Search for the cell housing the specified text and yield its [X, Y] center coordinate. 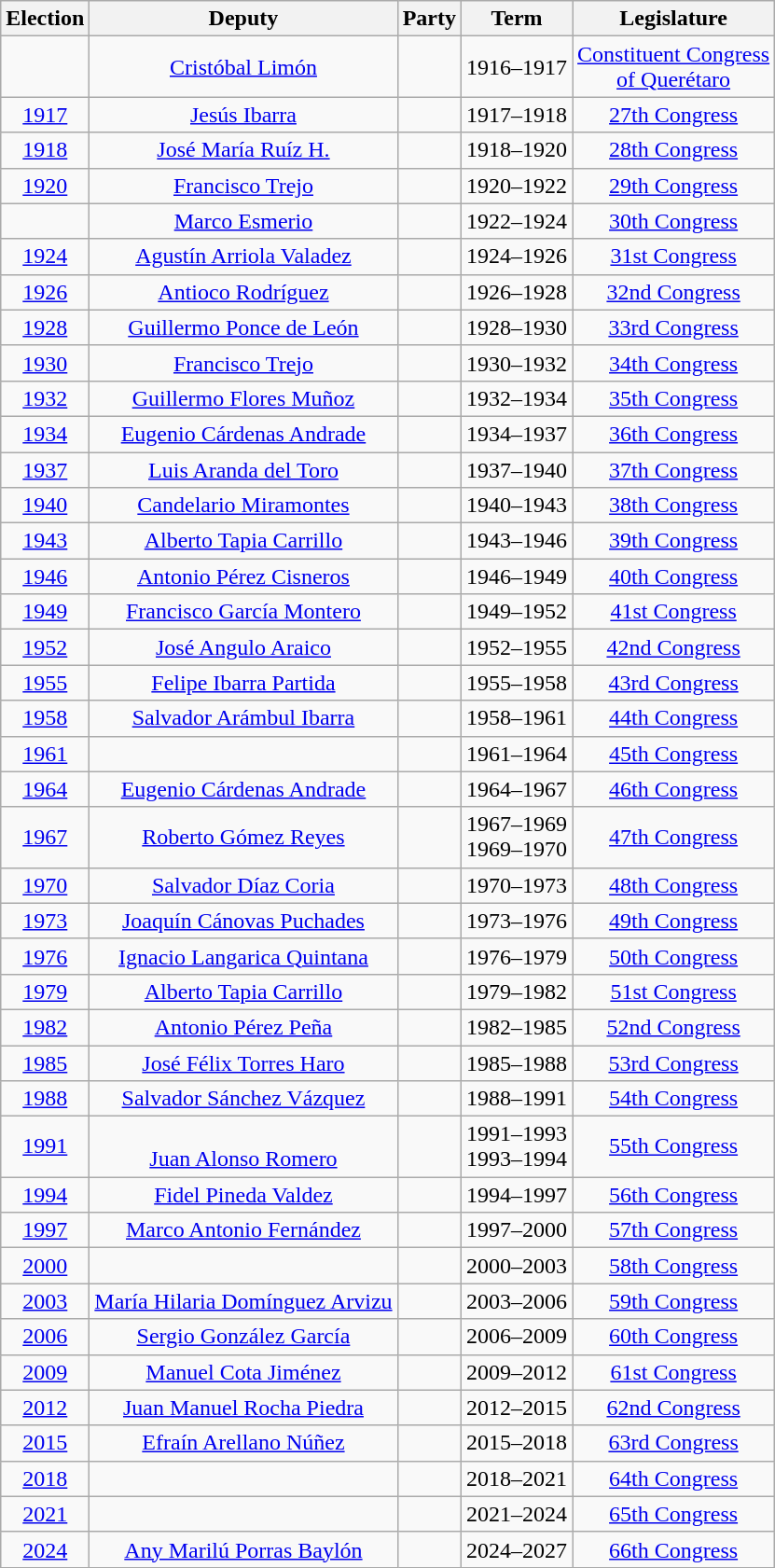
1958 [45, 718]
62nd Congress [673, 1408]
Sergio González García [243, 1337]
32nd Congress [673, 292]
50th Congress [673, 956]
1976 [45, 956]
Antonio Pérez Cisneros [243, 576]
1991 [45, 1147]
Guillermo Flores Muñoz [243, 398]
64th Congress [673, 1478]
1926–1928 [517, 292]
1961 [45, 754]
2009 [45, 1372]
1994–1997 [517, 1195]
Legislature [673, 19]
Juan Manuel Rocha Piedra [243, 1408]
45th Congress [673, 754]
59th Congress [673, 1301]
1922–1924 [517, 221]
1985–1988 [517, 1062]
2018 [45, 1478]
48th Congress [673, 885]
1997–2000 [517, 1230]
1928 [45, 327]
2009–2012 [517, 1372]
1932 [45, 398]
María Hilaria Domínguez Arvizu [243, 1301]
1946 [45, 576]
Marco Esmerio [243, 221]
1982 [45, 1027]
1961–1964 [517, 754]
1949 [45, 612]
Manuel Cota Jiménez [243, 1372]
63rd Congress [673, 1443]
Salvador Sánchez Vázquez [243, 1099]
1917–1918 [517, 115]
46th Congress [673, 789]
27th Congress [673, 115]
37th Congress [673, 469]
58th Congress [673, 1266]
1988 [45, 1099]
1994 [45, 1195]
1955–1958 [517, 683]
1979–1982 [517, 992]
Ignacio Langarica Quintana [243, 956]
Francisco García Montero [243, 612]
2015–2018 [517, 1443]
1924–1926 [517, 257]
1926 [45, 292]
36th Congress [673, 434]
Term [517, 19]
1985 [45, 1062]
Cristóbal Limón [243, 67]
1930–1932 [517, 363]
Marco Antonio Fernández [243, 1230]
Party [429, 19]
41st Congress [673, 612]
1924 [45, 257]
42nd Congress [673, 647]
Fidel Pineda Valdez [243, 1195]
Juan Alonso Romero [243, 1147]
1937–1940 [517, 469]
José Angulo Araico [243, 647]
1988–1991 [517, 1099]
2024–2027 [517, 1549]
1940–1943 [517, 506]
Agustín Arriola Valadez [243, 257]
Election [45, 19]
Efraín Arellano Núñez [243, 1443]
Salvador Díaz Coria [243, 885]
1976–1979 [517, 956]
Any Marilú Porras Baylón [243, 1549]
2000–2003 [517, 1266]
Antioco Rodríguez [243, 292]
1964–1967 [517, 789]
José Félix Torres Haro [243, 1062]
1967–19691969–1970 [517, 838]
1991–19931993–1994 [517, 1147]
1982–1985 [517, 1027]
51st Congress [673, 992]
1952–1955 [517, 647]
66th Congress [673, 1549]
39th Congress [673, 541]
38th Congress [673, 506]
1943 [45, 541]
35th Congress [673, 398]
1964 [45, 789]
José María Ruíz H. [243, 150]
47th Congress [673, 838]
2006–2009 [517, 1337]
Joaquín Cánovas Puchades [243, 921]
1928–1930 [517, 327]
1943–1946 [517, 541]
1973–1976 [517, 921]
2012 [45, 1408]
Guillermo Ponce de León [243, 327]
Deputy [243, 19]
1970–1973 [517, 885]
61st Congress [673, 1372]
57th Congress [673, 1230]
54th Congress [673, 1099]
Salvador Arámbul Ibarra [243, 718]
1917 [45, 115]
52nd Congress [673, 1027]
1937 [45, 469]
1920–1922 [517, 186]
2024 [45, 1549]
2015 [45, 1443]
1970 [45, 885]
2018–2021 [517, 1478]
2000 [45, 1266]
1949–1952 [517, 612]
1940 [45, 506]
1967 [45, 838]
1979 [45, 992]
44th Congress [673, 718]
49th Congress [673, 921]
1973 [45, 921]
1916–1917 [517, 67]
2003–2006 [517, 1301]
1918–1920 [517, 150]
2021 [45, 1514]
1918 [45, 150]
1934 [45, 434]
34th Congress [673, 363]
29th Congress [673, 186]
2021–2024 [517, 1514]
1932–1934 [517, 398]
1958–1961 [517, 718]
56th Congress [673, 1195]
53rd Congress [673, 1062]
Roberto Gómez Reyes [243, 838]
30th Congress [673, 221]
1997 [45, 1230]
2012–2015 [517, 1408]
1934–1937 [517, 434]
60th Congress [673, 1337]
Antonio Pérez Peña [243, 1027]
Jesús Ibarra [243, 115]
43rd Congress [673, 683]
2006 [45, 1337]
Felipe Ibarra Partida [243, 683]
Luis Aranda del Toro [243, 469]
1920 [45, 186]
1930 [45, 363]
40th Congress [673, 576]
28th Congress [673, 150]
2003 [45, 1301]
1952 [45, 647]
Constituent Congressof Querétaro [673, 67]
65th Congress [673, 1514]
55th Congress [673, 1147]
Candelario Miramontes [243, 506]
1946–1949 [517, 576]
1955 [45, 683]
33rd Congress [673, 327]
31st Congress [673, 257]
